Identify which cell holds the provided text, then report its (X, Y) central coordinate. 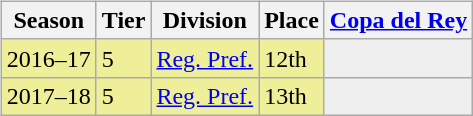
Place (292, 20)
Season (48, 20)
Tier (124, 20)
2016–17 (48, 58)
13th (292, 96)
2017–18 (48, 96)
Division (205, 20)
Copa del Rey (398, 20)
12th (292, 58)
